Return [X, Y] of the center of cell containing provided text 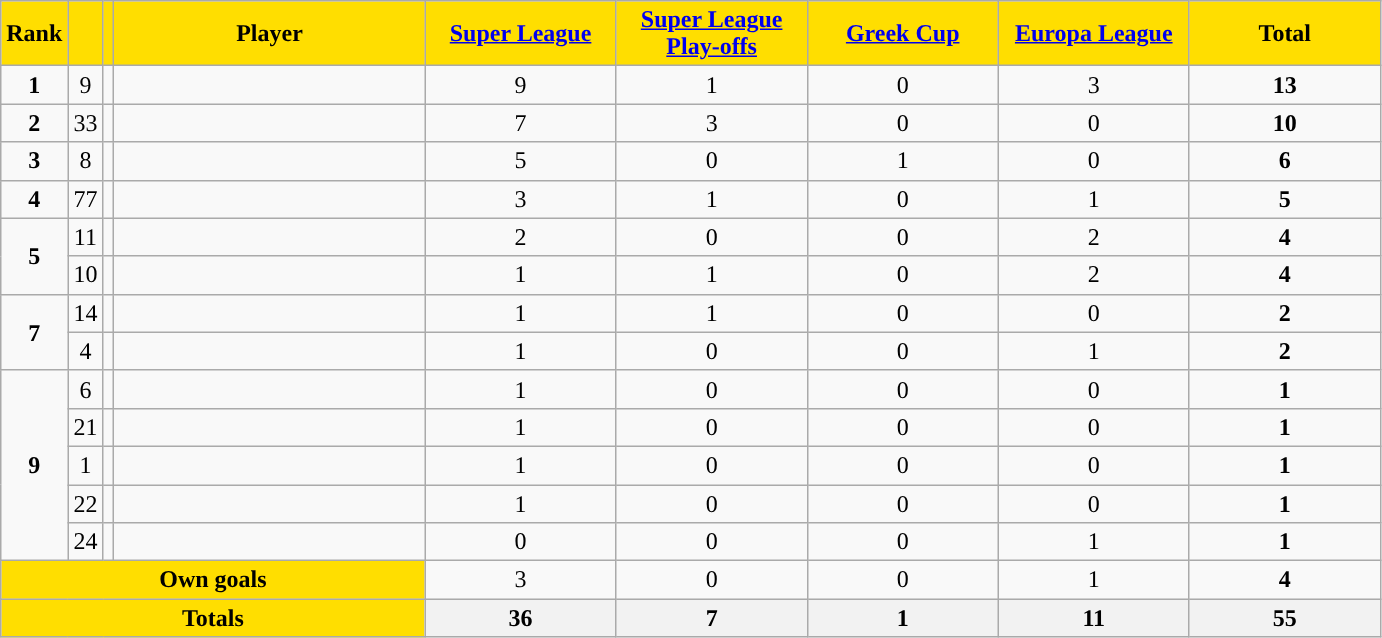
Rank [34, 34]
Super League Play-offs [712, 34]
13 [1284, 85]
Europa League [1094, 34]
Greek Cup [902, 34]
Total [1284, 34]
14 [86, 313]
77 [86, 199]
24 [86, 542]
33 [86, 123]
36 [520, 618]
8 [86, 161]
Super League [520, 34]
22 [86, 503]
Player [270, 34]
Totals [213, 618]
Own goals [213, 580]
55 [1284, 618]
21 [86, 427]
